Detect which cell encompasses the target text, then output its (x, y) center coordinate. 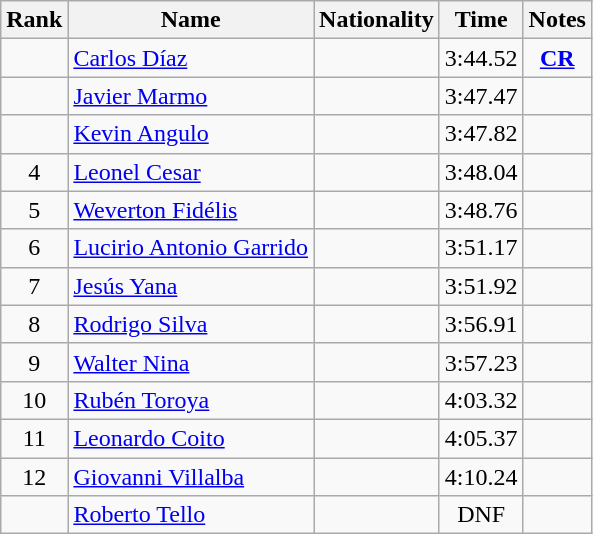
3:48.04 (481, 172)
Rank (34, 20)
Name (191, 20)
4:10.24 (481, 477)
3:44.52 (481, 58)
Kevin Angulo (191, 134)
Nationality (377, 20)
Time (481, 20)
Carlos Díaz (191, 58)
DNF (481, 515)
Notes (557, 20)
10 (34, 400)
11 (34, 438)
4 (34, 172)
3:51.92 (481, 286)
Jesús Yana (191, 286)
4:03.32 (481, 400)
Rodrigo Silva (191, 324)
Giovanni Villalba (191, 477)
3:47.47 (481, 96)
Weverton Fidélis (191, 210)
Leonel Cesar (191, 172)
3:51.17 (481, 248)
3:56.91 (481, 324)
8 (34, 324)
CR (557, 58)
9 (34, 362)
6 (34, 248)
Roberto Tello (191, 515)
4:05.37 (481, 438)
3:47.82 (481, 134)
Javier Marmo (191, 96)
Rubén Toroya (191, 400)
Walter Nina (191, 362)
Leonardo Coito (191, 438)
Lucirio Antonio Garrido (191, 248)
12 (34, 477)
5 (34, 210)
3:48.76 (481, 210)
3:57.23 (481, 362)
7 (34, 286)
